Pinpoint the cell where the given text exists, returning its (X, Y) midpoint coordinate. 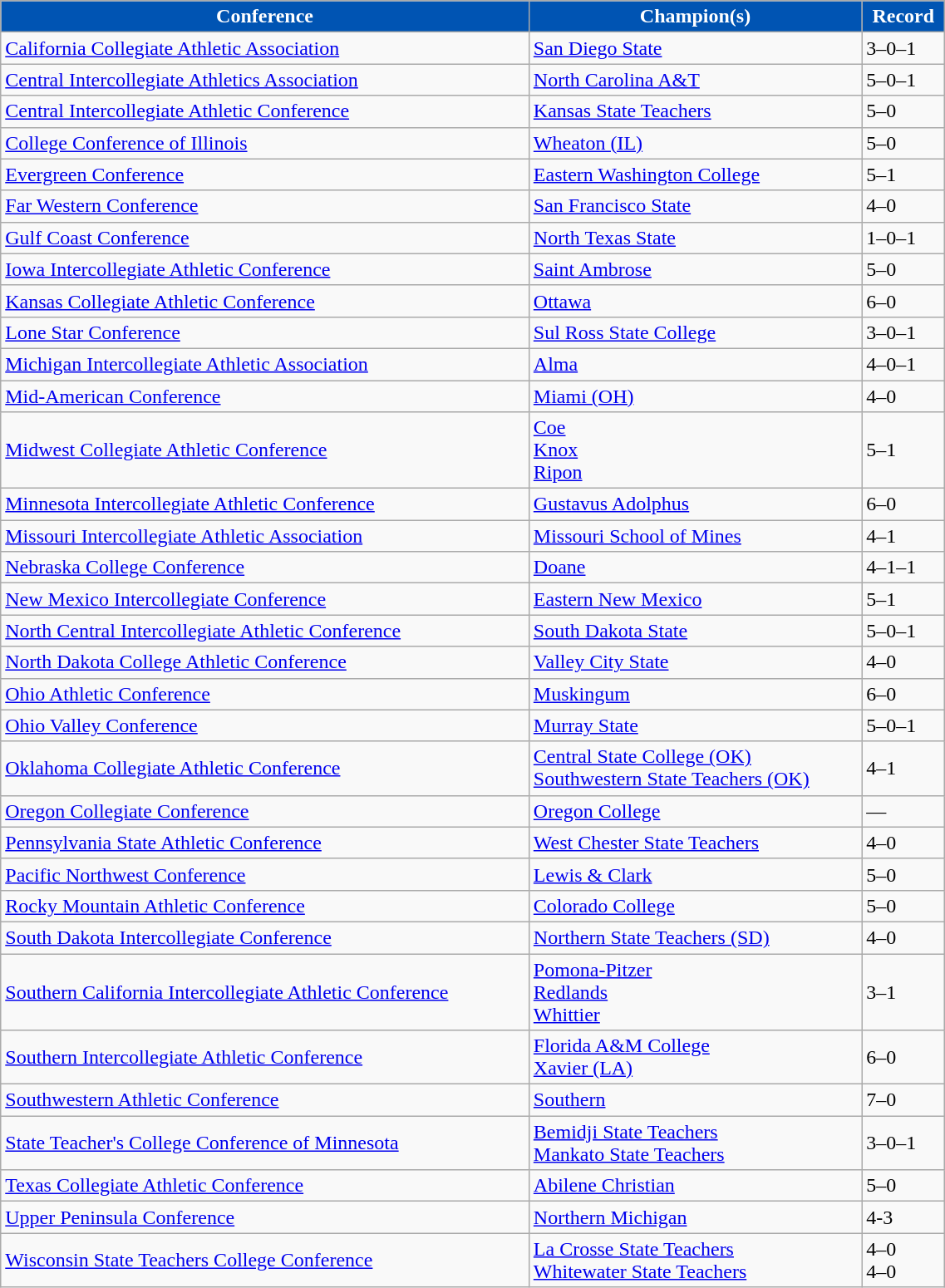
Missouri School of Mines (695, 536)
Wheaton (IL) (695, 143)
Pomona-PitzerRedlandsWhittier (695, 992)
Eastern Washington College (695, 175)
Pacific Northwest Conference (265, 874)
Midwest Collegiate Athletic Conference (265, 450)
— (903, 811)
Nebraska College Conference (265, 568)
4–0–1 (903, 364)
Bemidji State TeachersMankato State Teachers (695, 1143)
Gustavus Adolphus (695, 504)
Ottawa (695, 301)
Sul Ross State College (695, 332)
Lewis & Clark (695, 874)
Alma (695, 364)
Valley City State (695, 662)
Missouri Intercollegiate Athletic Association (265, 536)
Oregon College (695, 811)
Abilene Christian (695, 1186)
Southwestern Athletic Conference (265, 1100)
Florida A&M CollegeXavier (LA) (695, 1057)
Central Intercollegiate Athletics Association (265, 80)
Oklahoma Collegiate Athletic Conference (265, 768)
San Diego State (695, 48)
Eastern New Mexico (695, 599)
Evergreen Conference (265, 175)
Southern (695, 1100)
Record (903, 17)
Southern California Intercollegiate Athletic Conference (265, 992)
Central State College (OK)Southwestern State Teachers (OK) (695, 768)
Lone Star Conference (265, 332)
Wisconsin State Teachers College Conference (265, 1260)
Northern Michigan (695, 1217)
7–0 (903, 1100)
North Dakota College Athletic Conference (265, 662)
Upper Peninsula Conference (265, 1217)
Pennsylvania State Athletic Conference (265, 843)
State Teacher's College Conference of Minnesota (265, 1143)
Texas Collegiate Athletic Conference (265, 1186)
La Crosse State TeachersWhitewater State Teachers (695, 1260)
Ohio Valley Conference (265, 725)
Oregon Collegiate Conference (265, 811)
4–04–0 (903, 1260)
Champion(s) (695, 17)
Colorado College (695, 906)
West Chester State Teachers (695, 843)
South Dakota Intercollegiate Conference (265, 937)
Michigan Intercollegiate Athletic Association (265, 364)
North Carolina A&T (695, 80)
Saint Ambrose (695, 269)
College Conference of Illinois (265, 143)
Conference (265, 17)
Miami (OH) (695, 396)
Gulf Coast Conference (265, 238)
1–0–1 (903, 238)
Muskingum (695, 694)
North Texas State (695, 238)
Doane (695, 568)
Kansas Collegiate Athletic Conference (265, 301)
4-3 (903, 1217)
Southern Intercollegiate Athletic Conference (265, 1057)
Mid-American Conference (265, 396)
Minnesota Intercollegiate Athletic Conference (265, 504)
Ohio Athletic Conference (265, 694)
Far Western Conference (265, 206)
San Francisco State (695, 206)
Rocky Mountain Athletic Conference (265, 906)
Central Intercollegiate Athletic Conference (265, 111)
South Dakota State (695, 631)
New Mexico Intercollegiate Conference (265, 599)
North Central Intercollegiate Athletic Conference (265, 631)
4–1–1 (903, 568)
Kansas State Teachers (695, 111)
Iowa Intercollegiate Athletic Conference (265, 269)
3–1 (903, 992)
Murray State (695, 725)
CoeKnoxRipon (695, 450)
California Collegiate Athletic Association (265, 48)
Northern State Teachers (SD) (695, 937)
